Return (X, Y) of the center of cell containing provided text 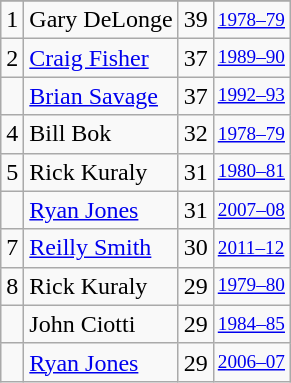
1 (12, 20)
1979–80 (251, 286)
1992–93 (251, 96)
5 (12, 172)
2007–08 (251, 210)
Craig Fisher (101, 58)
8 (12, 286)
Reilly Smith (101, 248)
Brian Savage (101, 96)
Gary DeLonge (101, 20)
1984–85 (251, 324)
4 (12, 134)
Bill Bok (101, 134)
1980–81 (251, 172)
39 (196, 20)
2011–12 (251, 248)
2 (12, 58)
7 (12, 248)
1989–90 (251, 58)
32 (196, 134)
John Ciotti (101, 324)
2006–07 (251, 362)
30 (196, 248)
